Scan for the cell matching the given text and deliver its (x, y) coordinate at center. 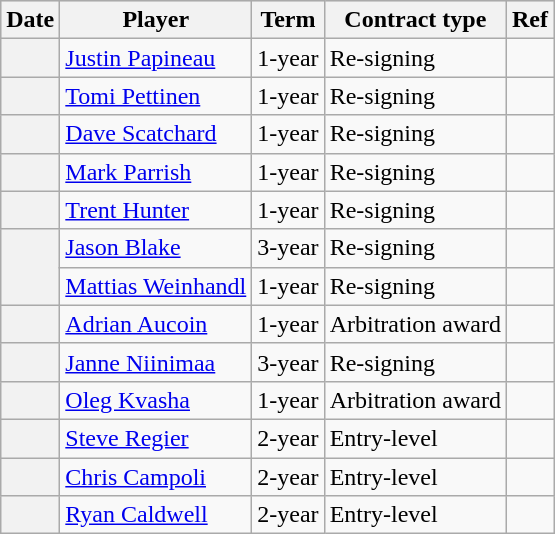
Jason Blake (156, 248)
Date (30, 20)
Dave Scatchard (156, 134)
Steve Regier (156, 438)
Mattias Weinhandl (156, 286)
Tomi Pettinen (156, 96)
Justin Papineau (156, 58)
Ref (530, 20)
Mark Parrish (156, 172)
Janne Niinimaa (156, 362)
Player (156, 20)
Oleg Kvasha (156, 400)
Contract type (415, 20)
Chris Campoli (156, 477)
Term (288, 20)
Ryan Caldwell (156, 515)
Adrian Aucoin (156, 324)
Trent Hunter (156, 210)
